Search for the cell housing the specified text and yield its (X, Y) center coordinate. 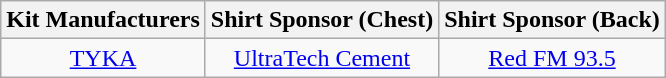
Red FM 93.5 (552, 58)
Shirt Sponsor (Chest) (322, 20)
Shirt Sponsor (Back) (552, 20)
TYKA (104, 58)
Kit Manufacturers (104, 20)
UltraTech Cement (322, 58)
